Capture the cell that displays the provided text and extract its (x, y) central coordinate. 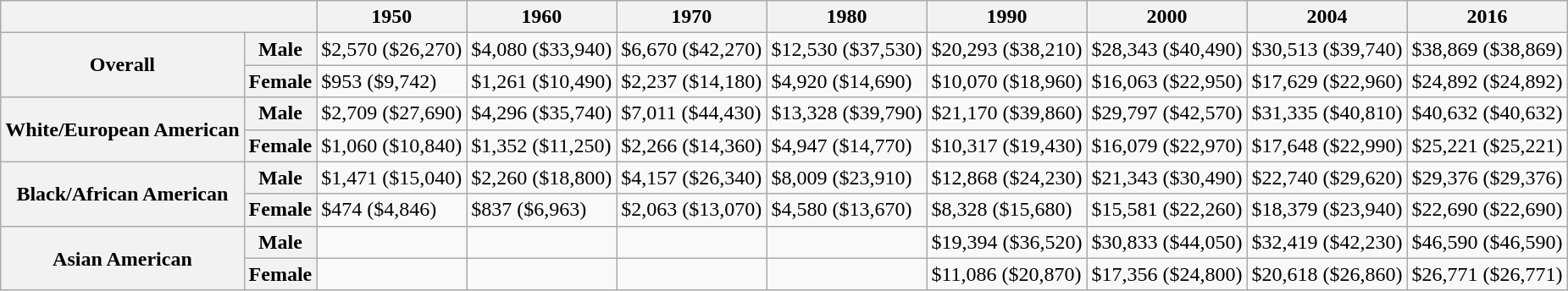
$29,797 ($42,570) (1167, 113)
$32,419 ($42,230) (1327, 242)
$12,530 ($37,530) (847, 49)
$15,581 ($22,260) (1167, 210)
$2,570 ($26,270) (391, 49)
1960 (542, 17)
$20,293 ($38,210) (1006, 49)
$7,011 ($44,430) (691, 113)
$1,261 ($10,490) (542, 81)
$4,947 ($14,770) (847, 145)
$2,063 ($13,070) (691, 210)
$28,343 ($40,490) (1167, 49)
$30,833 ($44,050) (1167, 242)
$1,060 ($10,840) (391, 145)
$1,471 ($15,040) (391, 178)
$26,771 ($26,771) (1488, 274)
$16,063 ($22,950) (1167, 81)
$21,170 ($39,860) (1006, 113)
$38,869 ($38,869) (1488, 49)
$6,670 ($42,270) (691, 49)
$2,266 ($14,360) (691, 145)
$837 ($6,963) (542, 210)
2004 (1327, 17)
$12,868 ($24,230) (1006, 178)
$24,892 ($24,892) (1488, 81)
$4,080 ($33,940) (542, 49)
$8,328 ($15,680) (1006, 210)
$30,513 ($39,740) (1327, 49)
$29,376 ($29,376) (1488, 178)
2016 (1488, 17)
$25,221 ($25,221) (1488, 145)
$16,079 ($22,970) (1167, 145)
$953 ($9,742) (391, 81)
$474 ($4,846) (391, 210)
$31,335 ($40,810) (1327, 113)
$17,356 ($24,800) (1167, 274)
$2,709 ($27,690) (391, 113)
$17,629 ($22,960) (1327, 81)
$8,009 ($23,910) (847, 178)
$18,379 ($23,940) (1327, 210)
$10,317 ($19,430) (1006, 145)
$4,157 ($26,340) (691, 178)
$13,328 ($39,790) (847, 113)
$1,352 ($11,250) (542, 145)
$20,618 ($26,860) (1327, 274)
$22,740 ($29,620) (1327, 178)
$2,260 ($18,800) (542, 178)
$21,343 ($30,490) (1167, 178)
Black/African American (122, 194)
1970 (691, 17)
2000 (1167, 17)
1950 (391, 17)
$22,690 ($22,690) (1488, 210)
$40,632 ($40,632) (1488, 113)
$4,920 ($14,690) (847, 81)
$11,086 ($20,870) (1006, 274)
$10,070 ($18,960) (1006, 81)
$4,580 ($13,670) (847, 210)
$19,394 ($36,520) (1006, 242)
1990 (1006, 17)
$17,648 ($22,990) (1327, 145)
$2,237 ($14,180) (691, 81)
White/European American (122, 129)
Overall (122, 65)
Asian American (122, 258)
$46,590 ($46,590) (1488, 242)
$4,296 ($35,740) (542, 113)
1980 (847, 17)
